Pinpoint the cell where the given text exists, returning its (X, Y) midpoint coordinate. 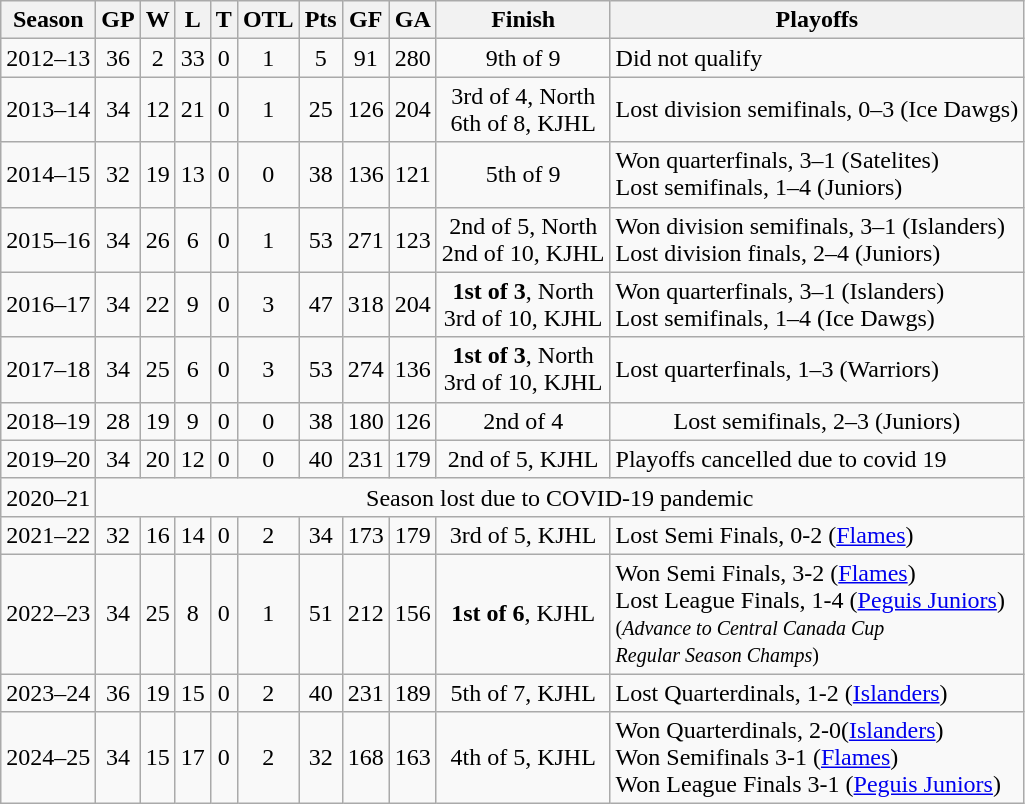
Won quarterfinals, 3–1 (Satelites)Lost semifinals, 1–4 (Juniors) (817, 174)
13 (192, 174)
2012–13 (48, 58)
Pts (320, 20)
GF (366, 20)
5th of 7, KJHL (523, 693)
22 (158, 304)
28 (118, 421)
8 (192, 614)
Lost semifinals, 2–3 (Juniors) (817, 421)
T (224, 20)
3rd of 4, North6th of 8, KJHL (523, 110)
318 (366, 304)
1st of 6, KJHL (523, 614)
2nd of 5, KJHL (523, 459)
20 (158, 459)
271 (366, 240)
5th of 9 (523, 174)
Did not qualify (817, 58)
2014–15 (48, 174)
156 (412, 614)
2019–20 (48, 459)
Season lost due to COVID-19 pandemic (560, 497)
2023–24 (48, 693)
274 (366, 370)
Won Semi Finals, 3-2 (Flames)Lost League Finals, 1-4 (Peguis Juniors)(Advance to Central Canada CupRegular Season Champs) (817, 614)
2013–14 (48, 110)
Won division semifinals, 3–1 (Islanders)Lost division finals, 2–4 (Juniors) (817, 240)
2015–16 (48, 240)
2017–18 (48, 370)
17 (192, 758)
121 (412, 174)
9th of 9 (523, 58)
Lost Semi Finals, 0-2 (Flames) (817, 535)
OTL (268, 20)
5 (320, 58)
33 (192, 58)
2016–17 (48, 304)
180 (366, 421)
Finish (523, 20)
2024–25 (48, 758)
2020–21 (48, 497)
GP (118, 20)
168 (366, 758)
163 (412, 758)
189 (412, 693)
Playoffs (817, 20)
21 (192, 110)
Won Quarterdinals, 2-0(Islanders)Won Semifinals 3-1 (Flames)Won League Finals 3-1 (Peguis Juniors) (817, 758)
Season (48, 20)
173 (366, 535)
2018–19 (48, 421)
Lost quarterfinals, 1–3 (Warriors) (817, 370)
2nd of 4 (523, 421)
3rd of 5, KJHL (523, 535)
26 (158, 240)
47 (320, 304)
L (192, 20)
Won quarterfinals, 3–1 (Islanders)Lost semifinals, 1–4 (Ice Dawgs) (817, 304)
W (158, 20)
2nd of 5, North2nd of 10, KJHL (523, 240)
51 (320, 614)
91 (366, 58)
280 (412, 58)
123 (412, 240)
Playoffs cancelled due to covid 19 (817, 459)
4th of 5, KJHL (523, 758)
16 (158, 535)
2021–22 (48, 535)
GA (412, 20)
14 (192, 535)
2022–23 (48, 614)
212 (366, 614)
Lost Quarterdinals, 1-2 (Islanders) (817, 693)
Lost division semifinals, 0–3 (Ice Dawgs) (817, 110)
